Return (X, Y) of the center of cell containing provided text 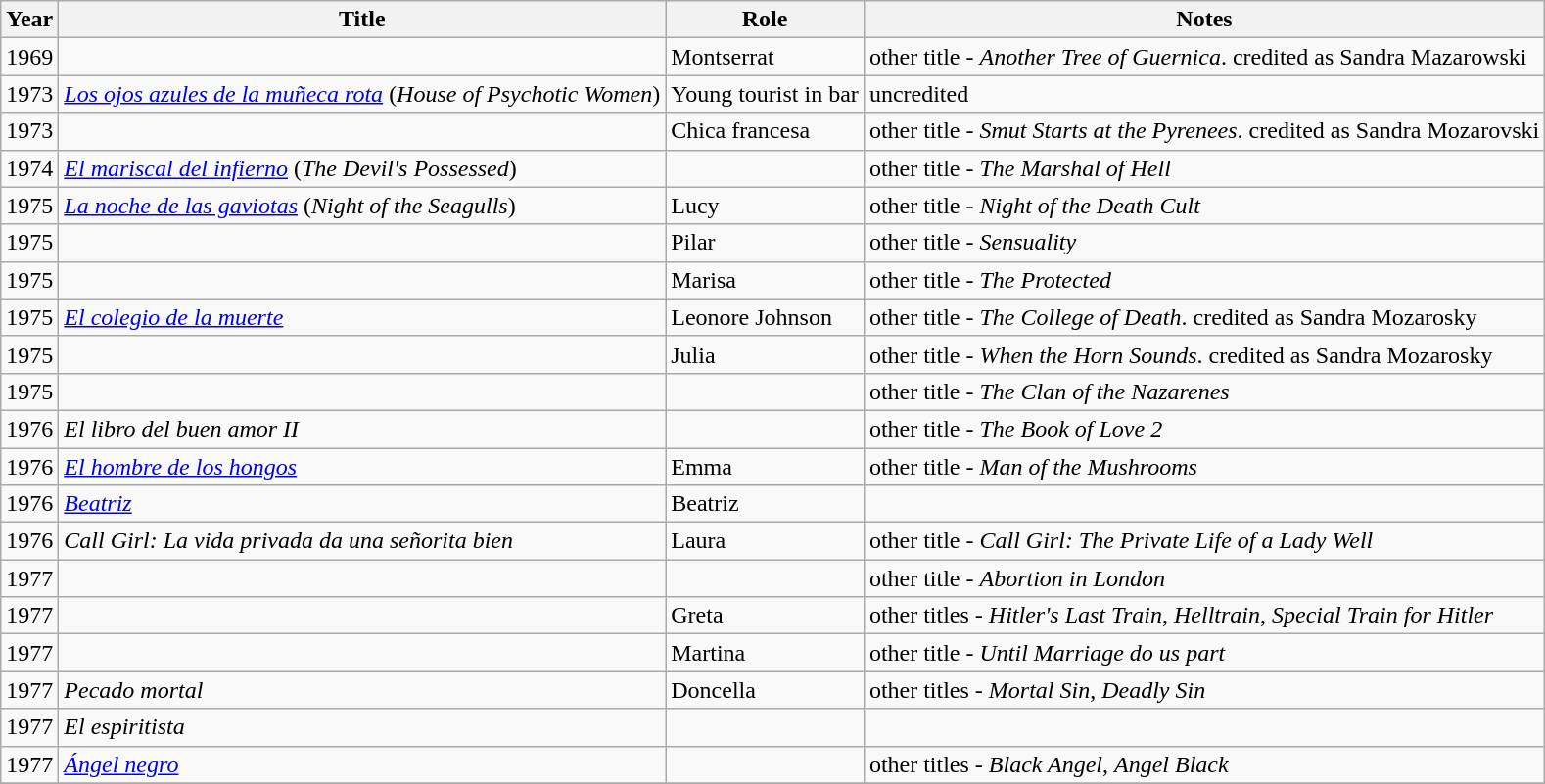
other title - Until Marriage do us part (1204, 653)
other title - Another Tree of Guernica. credited as Sandra Mazarowski (1204, 57)
other title - Abortion in London (1204, 578)
other title - Smut Starts at the Pyrenees. credited as Sandra Mozarovski (1204, 131)
Title (362, 20)
El mariscal del infierno (The Devil's Possessed) (362, 168)
other title - The College of Death. credited as Sandra Mozarosky (1204, 317)
Los ojos azules de la muñeca rota (House of Psychotic Women) (362, 94)
other title - Sensuality (1204, 243)
Call Girl: La vida privada da una señorita bien (362, 541)
other titles - Mortal Sin, Deadly Sin (1204, 690)
El hombre de los hongos (362, 467)
Martina (766, 653)
Emma (766, 467)
Montserrat (766, 57)
Role (766, 20)
other titles - Black Angel, Angel Black (1204, 764)
Year (29, 20)
Ángel negro (362, 764)
Greta (766, 616)
other title - The Book of Love 2 (1204, 429)
Julia (766, 354)
other title - When the Horn Sounds. credited as Sandra Mozarosky (1204, 354)
El libro del buen amor II (362, 429)
Doncella (766, 690)
other title - The Clan of the Nazarenes (1204, 392)
uncredited (1204, 94)
El espiritista (362, 727)
other title - Man of the Mushrooms (1204, 467)
El colegio de la muerte (362, 317)
Notes (1204, 20)
1974 (29, 168)
other title - Night of the Death Cult (1204, 206)
Laura (766, 541)
other title - The Marshal of Hell (1204, 168)
Young tourist in bar (766, 94)
Pilar (766, 243)
other title - The Protected (1204, 280)
Lucy (766, 206)
Chica francesa (766, 131)
other title - Call Girl: The Private Life of a Lady Well (1204, 541)
1969 (29, 57)
La noche de las gaviotas (Night of the Seagulls) (362, 206)
other titles - Hitler's Last Train, Helltrain, Special Train for Hitler (1204, 616)
Leonore Johnson (766, 317)
Marisa (766, 280)
Pecado mortal (362, 690)
